Locate the cell with the specified text and output its [X, Y] center coordinate. 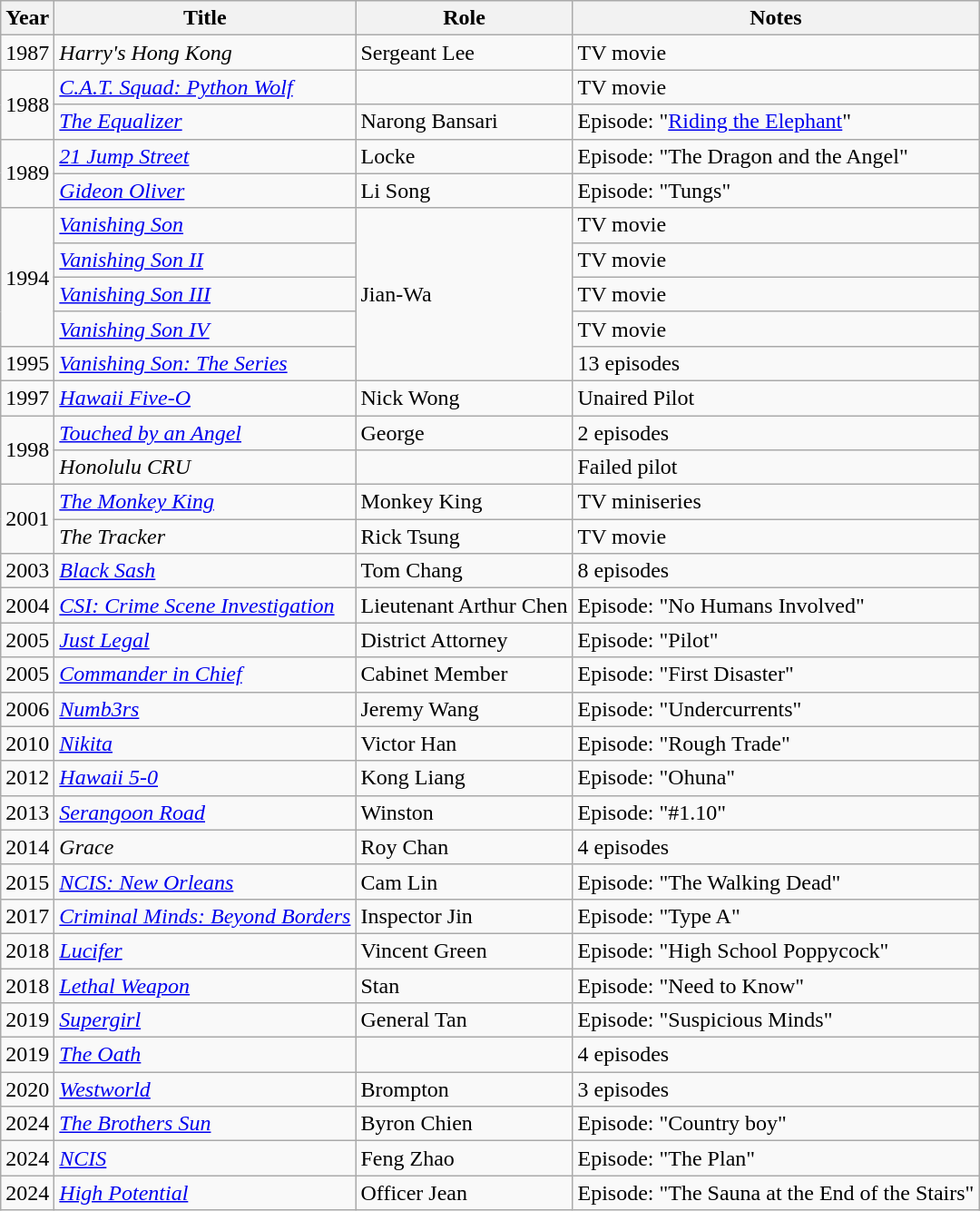
The Tracker [205, 537]
Episode: "Country boy" [776, 1124]
1997 [27, 398]
Episode: "#1.10" [776, 812]
Role [465, 18]
2001 [27, 519]
Episode: "Pilot" [776, 640]
2020 [27, 1089]
Jeremy Wang [465, 709]
Monkey King [465, 502]
21 Jump Street [205, 156]
Title [205, 18]
Vincent Green [465, 950]
Rick Tsung [465, 537]
Cabinet Member [465, 674]
Vanishing Son II [205, 260]
Nick Wong [465, 398]
2012 [27, 778]
Black Sash [205, 571]
Episode: "Type A" [776, 916]
NCIS: New Orleans [205, 881]
2006 [27, 709]
Unaired Pilot [776, 398]
2010 [27, 743]
Episode: "Need to Know" [776, 985]
1987 [27, 53]
Winston [465, 812]
Inspector Jin [465, 916]
General Tan [465, 1020]
C.A.T. Squad: Python Wolf [205, 87]
Episode: "The Plan" [776, 1158]
13 episodes [776, 363]
1994 [27, 277]
Vanishing Son [205, 225]
1995 [27, 363]
3 episodes [776, 1089]
Narong Bansari [465, 122]
Hawaii 5-0 [205, 778]
George [465, 433]
TV miniseries [776, 502]
2014 [27, 847]
Harry's Hong Kong [205, 53]
Serangoon Road [205, 812]
Episode: "Riding the Elephant" [776, 122]
Criminal Minds: Beyond Borders [205, 916]
Sergeant Lee [465, 53]
The Brothers Sun [205, 1124]
2017 [27, 916]
1988 [27, 104]
Jian-Wa [465, 294]
Episode: "Rough Trade" [776, 743]
Episode: "Ohuna" [776, 778]
Officer Jean [465, 1193]
The Monkey King [205, 502]
2004 [27, 605]
Episode: "The Sauna at the End of the Stairs" [776, 1193]
1989 [27, 173]
Vanishing Son: The Series [205, 363]
Failed pilot [776, 468]
2015 [27, 881]
Lucifer [205, 950]
Episode: "Tungs" [776, 191]
Tom Chang [465, 571]
Li Song [465, 191]
Brompton [465, 1089]
Victor Han [465, 743]
Touched by an Angel [205, 433]
Supergirl [205, 1020]
NCIS [205, 1158]
Episode: "Undercurrents" [776, 709]
Just Legal [205, 640]
CSI: Crime Scene Investigation [205, 605]
Vanishing Son IV [205, 329]
Westworld [205, 1089]
Episode: "No Humans Involved" [776, 605]
Lethal Weapon [205, 985]
8 episodes [776, 571]
The Oath [205, 1055]
Byron Chien [465, 1124]
Gideon Oliver [205, 191]
Locke [465, 156]
Vanishing Son III [205, 294]
1998 [27, 450]
Kong Liang [465, 778]
Episode: "Suspicious Minds" [776, 1020]
Grace [205, 847]
Year [27, 18]
Hawaii Five-O [205, 398]
District Attorney [465, 640]
Stan [465, 985]
High Potential [205, 1193]
Feng Zhao [465, 1158]
Episode: "The Dragon and the Angel" [776, 156]
Lieutenant Arthur Chen [465, 605]
2 episodes [776, 433]
Nikita [205, 743]
Roy Chan [465, 847]
2013 [27, 812]
Numb3rs [205, 709]
Commander in Chief [205, 674]
The Equalizer [205, 122]
Episode: "High School Poppycock" [776, 950]
Honolulu CRU [205, 468]
Cam Lin [465, 881]
Episode: "The Walking Dead" [776, 881]
Episode: "First Disaster" [776, 674]
2003 [27, 571]
Notes [776, 18]
